Extract the (x, y) coordinate from the center of the cell holding the provided text.  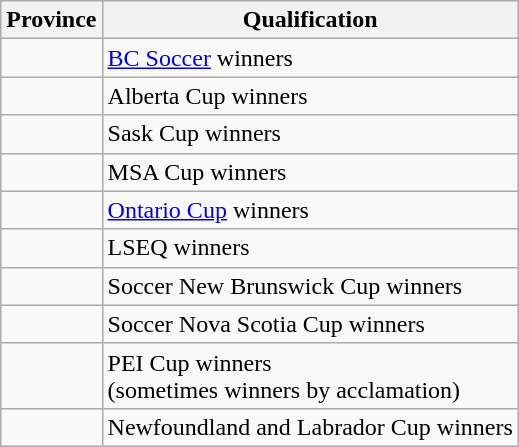
Alberta Cup winners (310, 96)
Ontario Cup winners (310, 210)
Soccer New Brunswick Cup winners (310, 286)
BC Soccer winners (310, 58)
Newfoundland and Labrador Cup winners (310, 427)
LSEQ winners (310, 248)
Province (52, 20)
MSA Cup winners (310, 172)
Qualification (310, 20)
Sask Cup winners (310, 134)
Soccer Nova Scotia Cup winners (310, 324)
PEI Cup winners(sometimes winners by acclamation) (310, 376)
